Return the (X, Y) coordinate for the center point of the cell that contains the specified text.  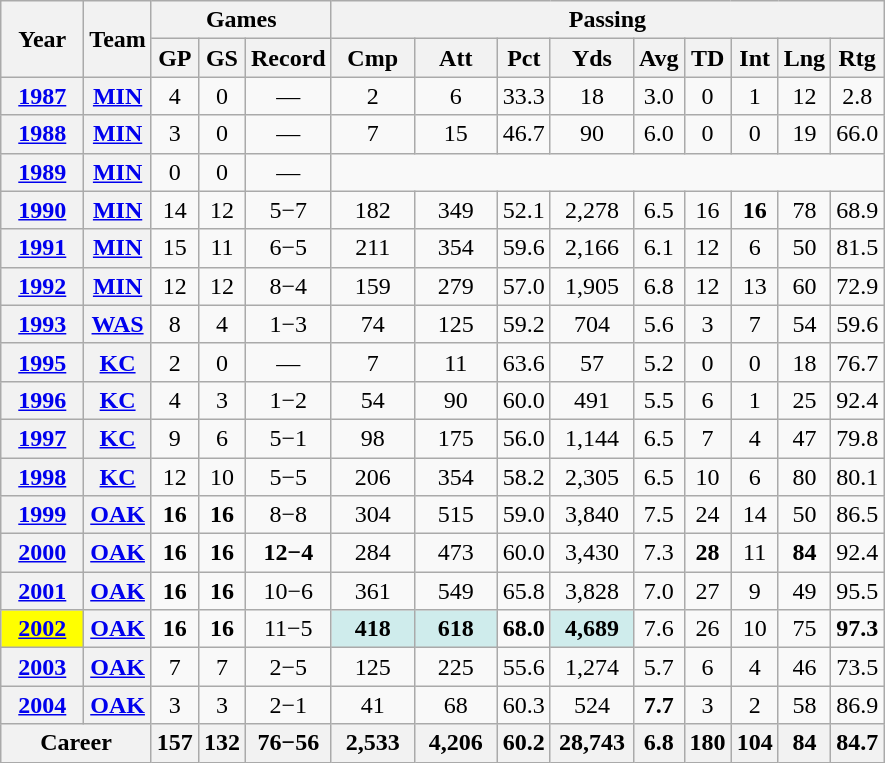
76.7 (858, 362)
279 (456, 286)
175 (456, 438)
1988 (42, 134)
2,278 (592, 210)
1992 (42, 286)
Year (42, 39)
132 (222, 743)
27 (708, 591)
97.3 (858, 629)
361 (372, 591)
1−2 (288, 400)
1989 (42, 172)
7.0 (658, 591)
63.6 (524, 362)
5−1 (288, 438)
7.5 (658, 515)
225 (456, 667)
80 (804, 477)
57.0 (524, 286)
58.2 (524, 477)
10−6 (288, 591)
1995 (42, 362)
95.5 (858, 591)
98 (372, 438)
19 (804, 134)
5.6 (658, 324)
349 (456, 210)
Passing (607, 20)
WAS (118, 324)
5.5 (658, 400)
13 (754, 286)
3,430 (592, 553)
28,743 (592, 743)
180 (708, 743)
1997 (42, 438)
72.9 (858, 286)
5−5 (288, 477)
3,840 (592, 515)
2004 (42, 705)
3,828 (592, 591)
6.1 (658, 248)
4,689 (592, 629)
Record (288, 58)
68 (456, 705)
41 (372, 705)
618 (456, 629)
418 (372, 629)
TD (708, 58)
65.8 (524, 591)
Cmp (372, 58)
58 (804, 705)
76−56 (288, 743)
78 (804, 210)
GS (222, 58)
60.3 (524, 705)
182 (372, 210)
1993 (42, 324)
8 (174, 324)
57 (592, 362)
2003 (42, 667)
25 (804, 400)
12−4 (288, 553)
81.5 (858, 248)
157 (174, 743)
Avg (658, 58)
56.0 (524, 438)
66.0 (858, 134)
284 (372, 553)
Career (76, 743)
491 (592, 400)
473 (456, 553)
60.2 (524, 743)
24 (708, 515)
75 (804, 629)
28 (708, 553)
2,305 (592, 477)
55.6 (524, 667)
60 (804, 286)
8−8 (288, 515)
515 (456, 515)
1,905 (592, 286)
5−7 (288, 210)
1998 (42, 477)
104 (754, 743)
6−5 (288, 248)
3.0 (658, 96)
79.8 (858, 438)
Games (241, 20)
704 (592, 324)
4,206 (456, 743)
46 (804, 667)
2002 (42, 629)
5.7 (658, 667)
86.5 (858, 515)
6.0 (658, 134)
1,144 (592, 438)
2−1 (288, 705)
1996 (42, 400)
73.5 (858, 667)
7.6 (658, 629)
2000 (42, 553)
1,274 (592, 667)
52.1 (524, 210)
80.1 (858, 477)
11−5 (288, 629)
1−3 (288, 324)
5.2 (658, 362)
47 (804, 438)
2,166 (592, 248)
1999 (42, 515)
549 (456, 591)
1991 (42, 248)
2−5 (288, 667)
49 (804, 591)
84.7 (858, 743)
1987 (42, 96)
1990 (42, 210)
2001 (42, 591)
Rtg (858, 58)
33.3 (524, 96)
2,533 (372, 743)
8−4 (288, 286)
159 (372, 286)
Att (456, 58)
304 (372, 515)
524 (592, 705)
2.8 (858, 96)
74 (372, 324)
Int (754, 58)
59.2 (524, 324)
86.9 (858, 705)
7.3 (658, 553)
211 (372, 248)
Lng (804, 58)
68.0 (524, 629)
26 (708, 629)
Yds (592, 58)
7.7 (658, 705)
46.7 (524, 134)
Pct (524, 58)
Team (118, 39)
68.9 (858, 210)
GP (174, 58)
59.0 (524, 515)
206 (372, 477)
